Identify which cell holds the provided text, then report its (X, Y) central coordinate. 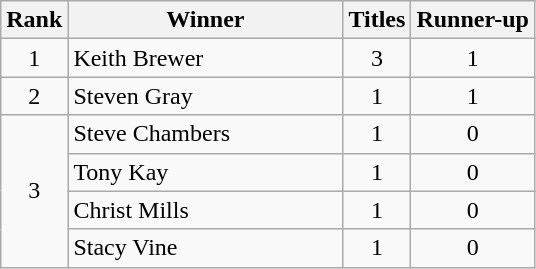
Steven Gray (206, 96)
Rank (34, 20)
Stacy Vine (206, 248)
Runner-up (473, 20)
Winner (206, 20)
2 (34, 96)
Titles (377, 20)
Steve Chambers (206, 134)
Tony Kay (206, 172)
Christ Mills (206, 210)
Keith Brewer (206, 58)
